Return (x, y) of the center of cell containing provided text 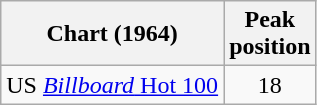
Chart (1964) (112, 34)
US Billboard Hot 100 (112, 85)
Peakposition (270, 34)
18 (270, 85)
